Extract the [X, Y] coordinate from the center of the cell holding the provided text.  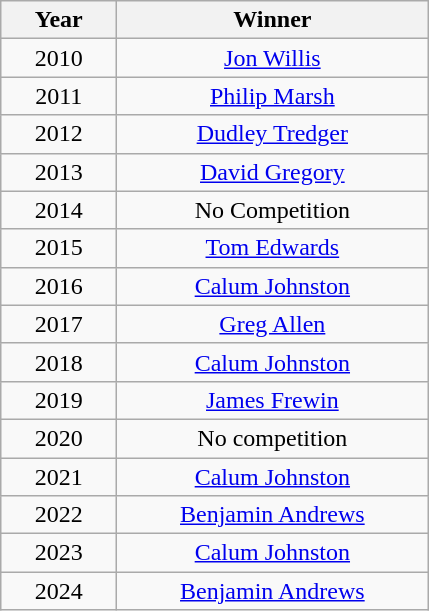
2015 [59, 248]
Jon Willis [272, 58]
David Gregory [272, 172]
2024 [59, 591]
Dudley Tredger [272, 134]
Year [59, 20]
Greg Allen [272, 324]
2020 [59, 438]
2011 [59, 96]
2022 [59, 515]
2013 [59, 172]
No competition [272, 438]
2023 [59, 553]
2012 [59, 134]
Winner [272, 20]
2019 [59, 400]
2014 [59, 210]
No Competition [272, 210]
2010 [59, 58]
2018 [59, 362]
Philip Marsh [272, 96]
2016 [59, 286]
Tom Edwards [272, 248]
2017 [59, 324]
2021 [59, 477]
James Frewin [272, 400]
